Return the [X, Y] coordinate for the center point of the cell that contains the specified text.  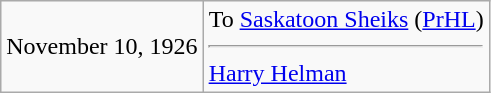
To Saskatoon Sheiks (PrHL)Harry Helman [346, 47]
November 10, 1926 [102, 47]
